Find where the given text appears and provide that cell's center as (X, Y) coordinate. 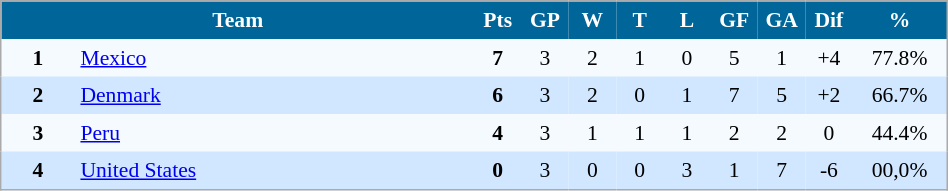
77.8% (900, 58)
GA (782, 20)
Pts (498, 20)
Mexico (274, 58)
GP (544, 20)
Team (238, 20)
T (640, 20)
66.7% (900, 95)
+4 (828, 58)
GF (734, 20)
L (686, 20)
W (592, 20)
44.4% (900, 133)
6 (498, 95)
United States (274, 171)
Peru (274, 133)
+2 (828, 95)
% (900, 20)
00,0% (900, 171)
Denmark (274, 95)
Dif (828, 20)
-6 (828, 171)
